Output the (X, Y) coordinate of the center of the cell containing the given text.  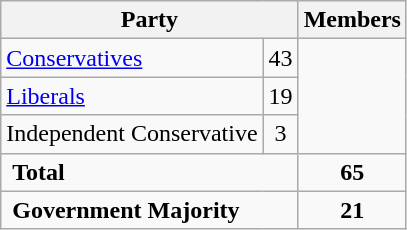
21 (352, 210)
65 (352, 172)
Liberals (132, 96)
Independent Conservative (132, 134)
Members (352, 20)
Conservatives (132, 58)
43 (280, 58)
19 (280, 96)
3 (280, 134)
Total (150, 172)
Government Majority (150, 210)
Party (150, 20)
